Find where the given text appears and provide that cell's center as (X, Y) coordinate. 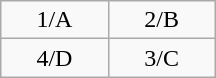
2/B (162, 20)
3/C (162, 58)
1/A (54, 20)
4/D (54, 58)
